Detect which cell encompasses the target text, then output its [X, Y] center coordinate. 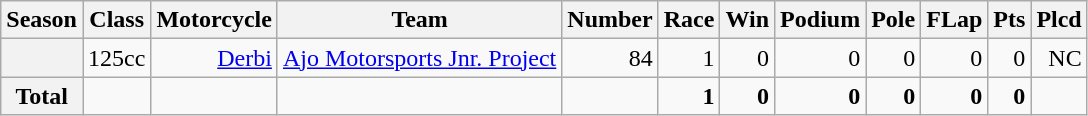
NC [1059, 58]
Pts [1010, 20]
Number [610, 20]
Ajo Motorsports Jnr. Project [419, 58]
Plcd [1059, 20]
Win [748, 20]
84 [610, 58]
FLap [954, 20]
Podium [820, 20]
Team [419, 20]
Motorcycle [214, 20]
125cc [116, 58]
Season [42, 20]
Derbi [214, 58]
Total [42, 96]
Pole [894, 20]
Race [689, 20]
Class [116, 20]
